Find where the given text appears and provide that cell's center as [X, Y] coordinate. 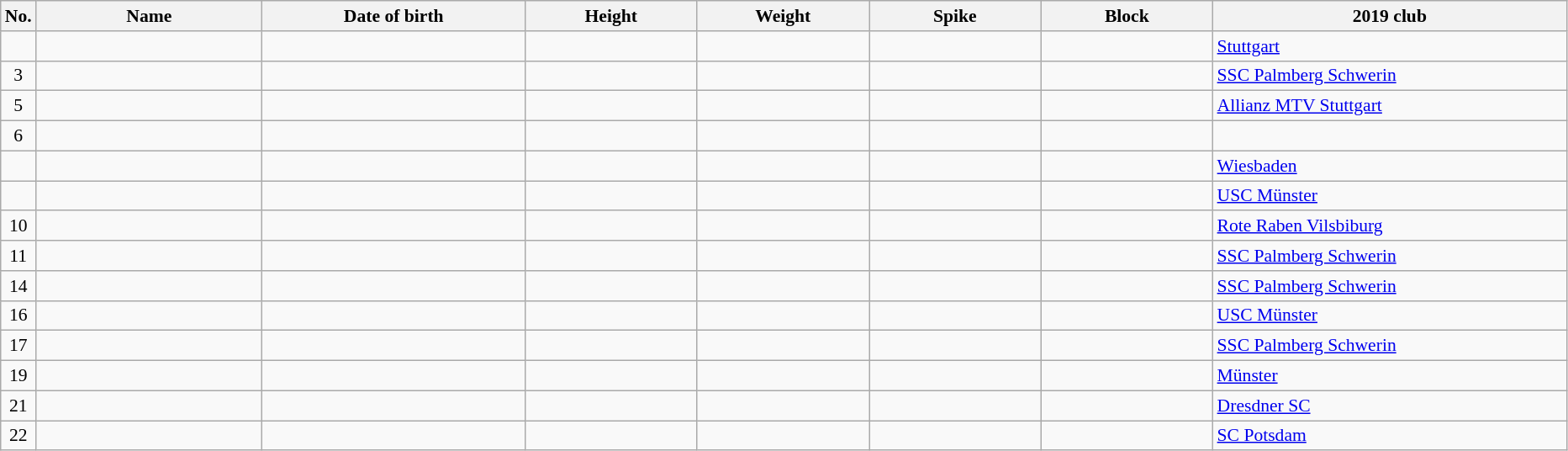
10 [18, 226]
No. [18, 16]
17 [18, 346]
SC Potsdam [1391, 436]
Name [150, 16]
2019 club [1391, 16]
Rote Raben Vilsbiburg [1391, 226]
Weight [784, 16]
Height [610, 16]
5 [18, 106]
Münster [1391, 376]
11 [18, 256]
Spike [955, 16]
6 [18, 136]
14 [18, 286]
Stuttgart [1391, 46]
Date of birth [393, 16]
Dresdner SC [1391, 406]
19 [18, 376]
Allianz MTV Stuttgart [1391, 106]
21 [18, 406]
16 [18, 316]
3 [18, 76]
Wiesbaden [1391, 166]
22 [18, 436]
Block [1127, 16]
